Extract the (X, Y) coordinate from the center of the cell holding the provided text.  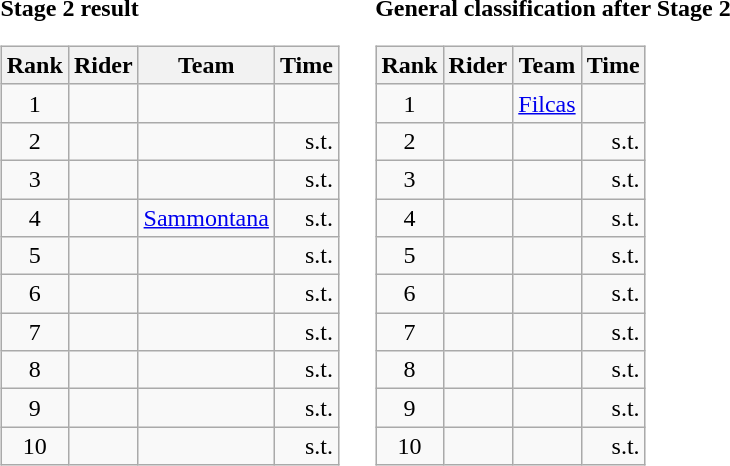
Sammontana (206, 217)
Filcas (547, 103)
